Identify which cell holds the provided text, then report its [x, y] central coordinate. 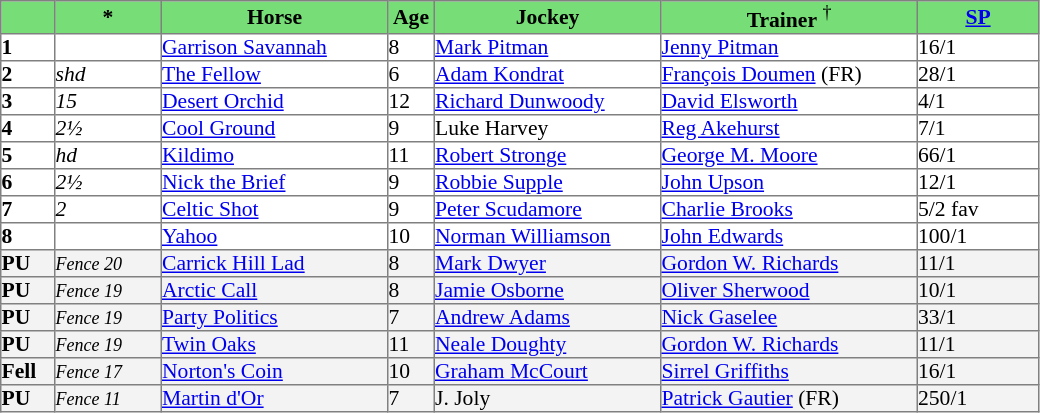
Party Politics [274, 316]
100/1 [978, 236]
Adam Kondrat [547, 74]
Kildimo [274, 154]
David Elsworth [789, 100]
Peter Scudamore [547, 208]
66/1 [978, 154]
Fence 20 [108, 262]
33/1 [978, 316]
10/1 [978, 290]
Cool Ground [274, 128]
Luke Harvey [547, 128]
shd [108, 74]
Sirrel Griffiths [789, 370]
Richard Dunwoody [547, 100]
5 [28, 154]
Patrick Gautier (FR) [789, 398]
Yahoo [274, 236]
Norman Williamson [547, 236]
Norton's Coin [274, 370]
Trainer † [789, 18]
Fence 17 [108, 370]
J. Joly [547, 398]
Robert Stronge [547, 154]
Reg Akehurst [789, 128]
Robbie Supple [547, 182]
hd [108, 154]
Arctic Call [274, 290]
1 [28, 46]
4 [28, 128]
Carrick Hill Lad [274, 262]
Fence 11 [108, 398]
Nick Gaselee [789, 316]
Neale Doughty [547, 344]
The Fellow [274, 74]
Jenny Pitman [789, 46]
Andrew Adams [547, 316]
5/2 fav [978, 208]
Oliver Sherwood [789, 290]
Desert Orchid [274, 100]
Mark Dwyer [547, 262]
12 [411, 100]
John Edwards [789, 236]
4/1 [978, 100]
George M. Moore [789, 154]
Jamie Osborne [547, 290]
3 [28, 100]
François Doumen (FR) [789, 74]
SP [978, 18]
Garrison Savannah [274, 46]
Graham McCourt [547, 370]
28/1 [978, 74]
15 [108, 100]
7/1 [978, 128]
Twin Oaks [274, 344]
Martin d'Or [274, 398]
* [108, 18]
Fell [28, 370]
12/1 [978, 182]
Charlie Brooks [789, 208]
250/1 [978, 398]
Jockey [547, 18]
Mark Pitman [547, 46]
John Upson [789, 182]
Nick the Brief [274, 182]
Age [411, 18]
Horse [274, 18]
Celtic Shot [274, 208]
